Detect which cell encompasses the target text, then output its (x, y) center coordinate. 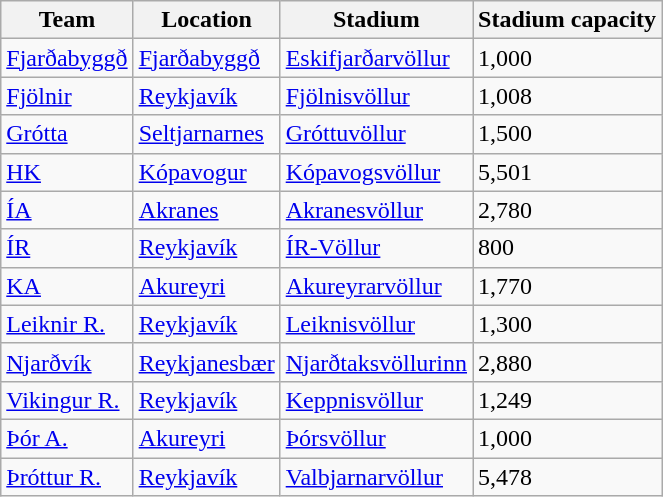
5,478 (568, 477)
Team (67, 20)
Location (206, 20)
ÍR-Völlur (376, 248)
Njarðtaksvöllurinn (376, 362)
ÍR (67, 248)
Kópavogsvöllur (376, 172)
Þróttur R. (67, 477)
5,501 (568, 172)
Keppnisvöllur (376, 400)
HK (67, 172)
Kópavogur (206, 172)
KA (67, 286)
Akureyrarvöllur (376, 286)
1,500 (568, 134)
Grótta (67, 134)
Reykjanesbær (206, 362)
Þór A. (67, 438)
Vikingur R. (67, 400)
Fjölnir (67, 96)
Þórsvöllur (376, 438)
Leiknir R. (67, 324)
1,770 (568, 286)
ÍA (67, 210)
1,008 (568, 96)
2,780 (568, 210)
2,880 (568, 362)
Gróttuvöllur (376, 134)
Stadium (376, 20)
Leiknisvöllur (376, 324)
800 (568, 248)
Eskifjarðarvöllur (376, 58)
Valbjarnarvöllur (376, 477)
Njarðvík (67, 362)
Stadium capacity (568, 20)
1,249 (568, 400)
Akranesvöllur (376, 210)
1,300 (568, 324)
Seltjarnarnes (206, 134)
Akranes (206, 210)
Fjölnisvöllur (376, 96)
